From the cell containing the given text, extract its center point as (x, y) coordinate. 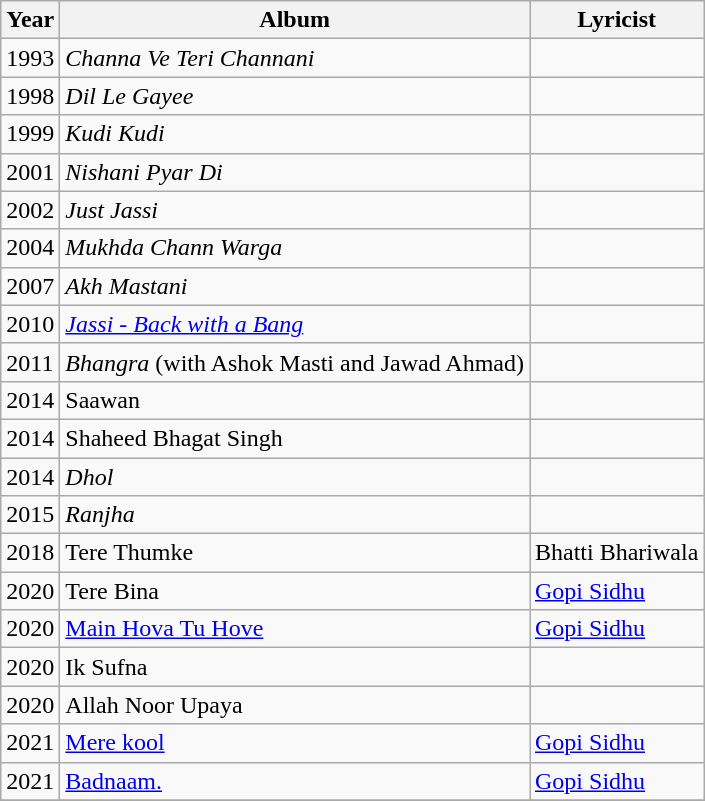
Ranjha (295, 515)
2001 (30, 172)
2010 (30, 324)
Tere Thumke (295, 553)
Tere Bina (295, 591)
2004 (30, 248)
Mere kool (295, 743)
2002 (30, 210)
1999 (30, 134)
Saawan (295, 400)
Bhatti Bhariwala (617, 553)
Dil Le Gayee (295, 96)
Album (295, 20)
Mukhda Chann Warga (295, 248)
Just Jassi (295, 210)
Channa Ve Teri Channani (295, 58)
2007 (30, 286)
2018 (30, 553)
Nishani Pyar Di (295, 172)
Badnaam. (295, 781)
Kudi Kudi (295, 134)
1998 (30, 96)
2011 (30, 362)
2015 (30, 515)
Dhol (295, 477)
Shaheed Bhagat Singh (295, 438)
Allah Noor Upaya (295, 705)
Main Hova Tu Hove (295, 629)
1993 (30, 58)
Akh Mastani (295, 286)
Ik Sufna (295, 667)
Lyricist (617, 20)
Jassi - Back with a Bang (295, 324)
Bhangra (with Ashok Masti and Jawad Ahmad) (295, 362)
Year (30, 20)
